Provide the (x, y) coordinate of the cell's center where the given text is located.  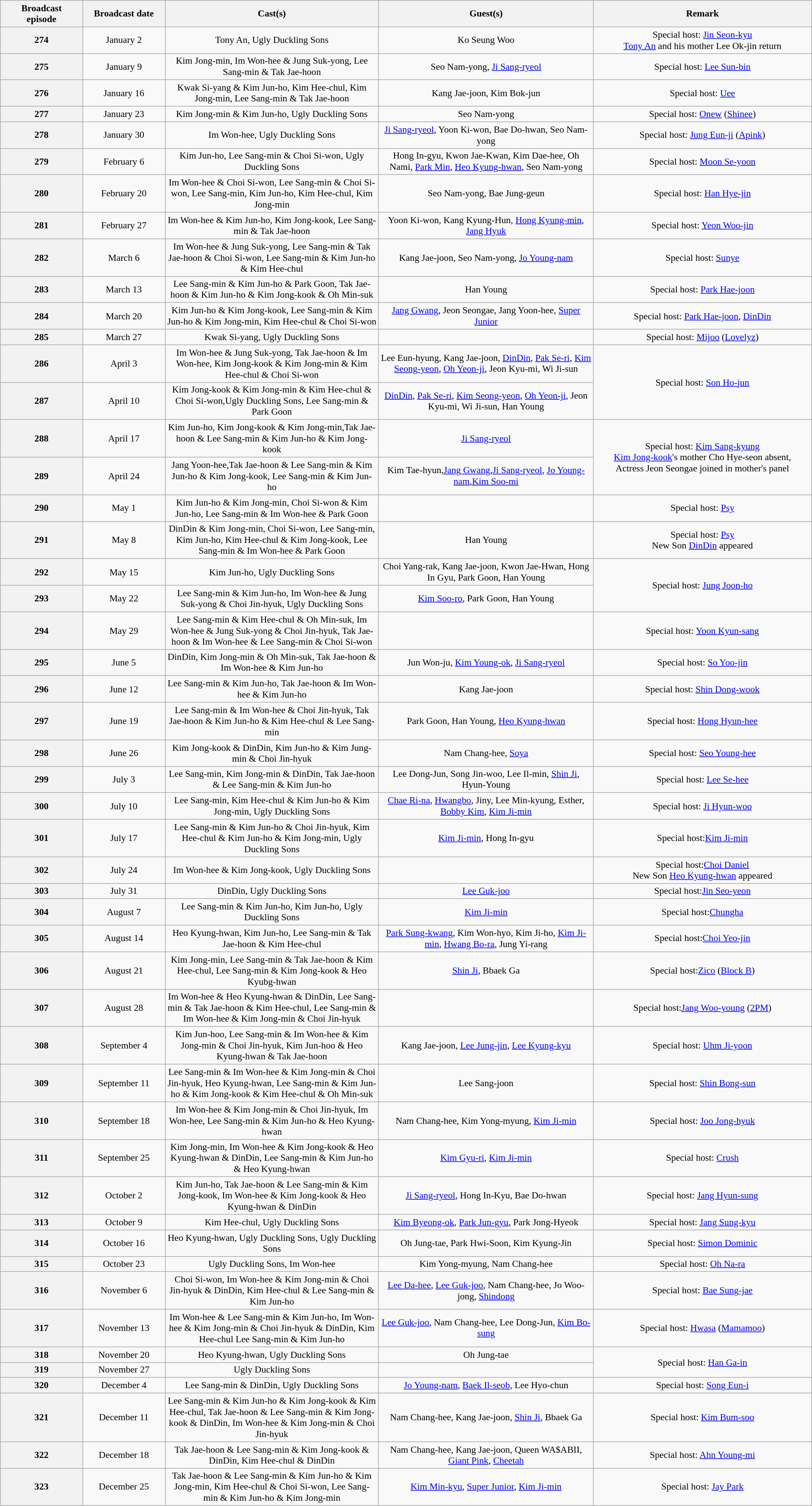
Kim Jong-min, Im Won-hee & Kim Jong-kook & Heo Kyung-hwan & DinDin, Lee Sang-min & Kim Jun-ho & Heo Kyung-hwan (272, 1159)
Broadcast date (124, 14)
Kim Soo-ro, Park Goon, Han Young (486, 599)
September 25 (124, 1159)
Special host: Uhm Ji-yoon (702, 1046)
317 (42, 1328)
Lee Sang-joon (486, 1083)
Jun Won-ju, Kim Young-ok, Ji Sang-ryeol (486, 663)
Ji Sang-ryeol (486, 438)
291 (42, 540)
310 (42, 1120)
June 12 (124, 689)
Special host: Shin Dong-wook (702, 689)
Heo Kyung-hwan, Ugly Duckling Sons, Ugly Duckling Sons (272, 1243)
Special host: Hong Hyun-hee (702, 721)
Im Won-hee & Kim Jong-kook, Ugly Duckling Sons (272, 870)
Special host: Jin Seon-kyuTony An and his mother Lee Ok-jin return (702, 40)
Kim Jong-min, Im Won-hee & Jung Suk-yong, Lee Sang-min & Tak Jae-hoon (272, 67)
Kim Byeong-ok, Park Jun-gyu, Park Jong-Hyeok (486, 1222)
DinDin, Pak Se-ri, Kim Seong-yeon, Oh Yeon-ji, Jeon Kyu-mi, Wi Ji-sun, Han Young (486, 401)
March 27 (124, 337)
April 24 (124, 477)
Im Won-hee & Jung Suk-yong, Lee Sang-min & Tak Jae-hoon & Choi Si-won, Lee Sang-min & Kim Jun-ho & Kim Hee-chul (272, 257)
318 (42, 1355)
Lee Sang-min & Kim Jun-ho, Tak Jae-hoon & Im Won-hee & Kim Jun-ho (272, 689)
Special host: Ji Hyun-woo (702, 806)
July 10 (124, 806)
315 (42, 1264)
October 16 (124, 1243)
Kim Jun-ho & Kim Jong-kook, Lee Sang-min & Kim Jun-ho & Kim Jong-min, Kim Hee-chul & Choi Si-won (272, 316)
Im Won-hee, Ugly Duckling Sons (272, 135)
Special host: Onew (Shinee) (702, 114)
Special host: Jang Hyun-sung (702, 1196)
Broadcastepisode (42, 14)
314 (42, 1243)
February 20 (124, 194)
297 (42, 721)
Special host: Lee Se-hee (702, 780)
March 6 (124, 257)
306 (42, 970)
June 26 (124, 753)
September 11 (124, 1083)
Kang Jae-joon, Lee Jung-jin, Lee Kyung-kyu (486, 1046)
Special host: Seo Young-hee (702, 753)
Cast(s) (272, 14)
Heo Kyung-hwan, Kim Jun-ho, Lee Sang-min & Tak Jae-hoon & Kim Hee-chul (272, 938)
Oh Jung-tae, Park Hwi-Soon, Kim Kyung-Jin (486, 1243)
Special host: Kim Sang-kyung Kim Jong-kook's mother Cho Hye-seon absent, Actress Jeon Seongae joined in mother's panel (702, 458)
278 (42, 135)
Heo Kyung-hwan, Ugly Duckling Sons (272, 1355)
Kang Jae-joon (486, 689)
Special host:Choi Yeo-jin (702, 938)
Lee Da-hee, Lee Guk-joo, Nam Chang-hee, Jo Woo-jong, Shindong (486, 1291)
Lee Sang-min & Kim Jun-ho & Choi Jin-hyuk, Kim Hee-chul & Kim Jun-ho & Kim Jong-min, Ugly Duckling Sons (272, 838)
Kim Hee-chul, Ugly Duckling Sons (272, 1222)
July 24 (124, 870)
Kim Jun-ho, Kim Jong-kook & Kim Jong-min,Tak Jae-hoon & Lee Sang-min & Kim Jun-ho & Kim Jong-kook (272, 438)
276 (42, 94)
299 (42, 780)
Jang Gwang, Jeon Seongae, Jang Yoon-hee, Super Junior (486, 316)
Lee Sang-min & Im Won-hee & Kim Jong-min & Choi Jin-hyuk, Heo Kyung-hwan, Lee Sang-min & Kim Jun-ho & Kim Jong-kook & Kim Hee-chul & Oh Min-suk (272, 1083)
Kim Tae-hyun,Jang Gwang,Ji Sang-ryeol, Jo Young-nam,Kim Soo-mi (486, 477)
281 (42, 225)
Lee Sang-min, Kim Hee-chul & Kim Jun-ho & Kim Jong-min, Ugly Duckling Sons (272, 806)
Special host: Son Ho-jun (702, 382)
303 (42, 891)
Park Sung-kwang, Kim Won-hyo, Kim Ji-ho, Kim Ji-min, Hwang Bo-ra, Jung Yi-rang (486, 938)
321 (42, 1418)
October 23 (124, 1264)
Special host:Choi Daniel New Son Heo Kyung-hwan appeared (702, 870)
April 17 (124, 438)
Special host:Zico (Block B) (702, 970)
308 (42, 1046)
November 20 (124, 1355)
289 (42, 477)
Special host: Mijoo (Lovelyz) (702, 337)
Special host: Crush (702, 1159)
Special host: PsyNew Son DinDin appeared (702, 540)
December 25 (124, 1487)
Special host: Hwasa (Mamamoo) (702, 1328)
May 29 (124, 631)
Choi Yang-rak, Kang Jae-joon, Kwon Jae-Hwan, Hong In Gyu, Park Goon, Han Young (486, 572)
Im Won-hee & Heo Kyung-hwan & DinDin, Lee Sang-min & Tak Jae-hoon & Kim Hee-chul, Lee Sang-min & Im Won-hee & Kim Jong-min & Choi Jin-hyuk (272, 1008)
May 8 (124, 540)
Nam Chang-hee, Kang Jae-joon, Shin Ji, Bbaek Ga (486, 1418)
Kim Jun-ho & Kim Jong-min, Choi Si-won & Kim Jun-ho, Lee Sang-min & Im Won-hee & Park Goon (272, 508)
304 (42, 912)
November 6 (124, 1291)
Special host:Chungha (702, 912)
May 22 (124, 599)
DinDin & Kim Jong-min, Choi Si-won, Lee Sang-min, Kim Jun-ho, Kim Hee-chul & Kim Jong-kook, Lee Sang-min & Im Won-hee & Park Goon (272, 540)
302 (42, 870)
Kim Jong-kook & Kim Jong-min & Kim Hee-chul & Choi Si-won,Ugly Duckling Sons, Lee Sang-min & Park Goon (272, 401)
Im Won-hee & Lee Sang-min & Kim Jun-ho, Im Won-hee & Kim Jong-min & Choi Jin-hyuk & DinDin, Kim Hee-chul Lee Sang-min & Kim Jun-ho (272, 1328)
January 16 (124, 94)
July 31 (124, 891)
284 (42, 316)
Park Goon, Han Young, Heo Kyung-hwan (486, 721)
November 27 (124, 1370)
Special host: Jay Park (702, 1487)
Chae Ri-na, Hwangbo, Jiny, Lee Min-kyung, Esther, Bobby Kim, Kim Ji-min (486, 806)
Ko Seung Woo (486, 40)
Ugly Duckling Sons, Im Won-hee (272, 1264)
January 9 (124, 67)
October 9 (124, 1222)
February 27 (124, 225)
Lee Sang-min & Im Won-hee & Choi Jin-hyuk, Tak Jae-hoon & Kim Jun-ho & Kim Hee-chul & Lee Sang-min (272, 721)
October 2 (124, 1196)
Shin Ji, Bbaek Ga (486, 970)
Oh Jung-tae (486, 1355)
Kim Jun-ho, Lee Sang-min & Choi Si-won, Ugly Duckling Sons (272, 161)
Im Won-hee & Jung Suk-yong, Tak Jae-hoon & Im Won-hee, Kim Jong-kook & Kim Jong-min & Kim Hee-chul & Choi Si-won (272, 364)
Nam Chang-hee, Kang Jae-joon, Queen WA$ABII, Giant Pink, Cheetah (486, 1455)
Kwak Si-yang & Kim Jun-ho, Kim Hee-chul, Kim Jong-min, Lee Sang-min & Tak Jae-hoon (272, 94)
Jo Young-nam, Baek Il-seob, Lee Hyo-chun (486, 1386)
293 (42, 599)
January 23 (124, 114)
Lee Sang-min & DinDin, Ugly Duckling Sons (272, 1386)
Seo Nam-yong, Bae Jung-geun (486, 194)
Special host: Yeon Woo-jin (702, 225)
Kang Jae-joon, Seo Nam-yong, Jo Young-nam (486, 257)
312 (42, 1196)
309 (42, 1083)
280 (42, 194)
Special host: Jang Sung-kyu (702, 1222)
323 (42, 1487)
Special host: Bae Sung-jae (702, 1291)
March 13 (124, 289)
Ugly Duckling Sons (272, 1370)
Special host:Jin Seo-yeon (702, 891)
296 (42, 689)
April 10 (124, 401)
307 (42, 1008)
Jang Yoon-hee,Tak Jae-hoon & Lee Sang-min & Kim Jun-ho & Kim Jong-kook, Lee Sang-min & Kim Jun-ho (272, 477)
Lee Sang-min & Kim Jun-ho & Park Goon, Tak Jae-hoon & Kim Jun-ho & Kim Jong-kook & Oh Min-suk (272, 289)
Im Won-hee & Choi Si-won, Lee Sang-min & Choi Si-won, Lee Sang-min, Kim Jun-ho, Kim Hee-chul, Kim Jong-min (272, 194)
Kim Yong-myung, Nam Chang-hee (486, 1264)
Nam Chang-hee, Kim Yong-myung, Kim Ji-min (486, 1120)
May 15 (124, 572)
DinDin, Kim Jong-min & Oh Min-suk, Tak Jae-hoon & Im Won-hee & Kim Jun-ho (272, 663)
283 (42, 289)
Im Won-hee & Kim Jun-ho, Kim Jong-kook, Lee Sang-min & Tak Jae-hoon (272, 225)
March 20 (124, 316)
December 11 (124, 1418)
Special host: Han Hye-jin (702, 194)
274 (42, 40)
December 18 (124, 1455)
January 30 (124, 135)
Special host: Yoon Kyun-sang (702, 631)
Seo Nam-yong, Ji Sang-ryeol (486, 67)
Tony An, Ugly Duckling Sons (272, 40)
311 (42, 1159)
Special host: Jung Joon-ho (702, 585)
DinDin, Ugly Duckling Sons (272, 891)
Ji Sang-ryeol, Yoon Ki-won, Bae Do-hwan, Seo Nam-yong (486, 135)
286 (42, 364)
275 (42, 67)
300 (42, 806)
Kim Ji-min, Hong In-gyu (486, 838)
December 4 (124, 1386)
Special host: Sunye (702, 257)
292 (42, 572)
Special host: Song Eun-i (702, 1386)
August 28 (124, 1008)
305 (42, 938)
313 (42, 1222)
Special host: Oh Na-ra (702, 1264)
Lee Eun-hyung, Kang Jae-joon, DinDin, Pak Se-ri, Kim Seong-yeon, Oh Yeon-ji, Jeon Kyu-mi, Wi Ji-sun (486, 364)
Lee Dong-Jun, Song Jin-woo, Lee Il-min, Shin Ji, Hyun-Young (486, 780)
Kim Jong-min, Lee Sang-min & Tak Jae-hoon & Kim Hee-chul, Lee Sang-min & Kim Jong-kook & Heo Kyubg-hwan (272, 970)
Hong In-gyu, Kwon Jae-Kwan, Kim Dae-hee, Oh Nami, Park Min, Heo Kyung-hwan, Seo Nam-yong (486, 161)
August 14 (124, 938)
Remark (702, 14)
Guest(s) (486, 14)
288 (42, 438)
Special host:Kim Ji-min (702, 838)
Special host: So Yoo-jin (702, 663)
July 17 (124, 838)
316 (42, 1291)
320 (42, 1386)
Special host: Simon Dominic (702, 1243)
August 7 (124, 912)
Kim Jun-ho, Tak Jae-hoon & Lee Sang-min & Kim Jong-kook, Im Won-hee & Kim Jong-kook & Heo Kyung-hwan & DinDin (272, 1196)
287 (42, 401)
Kim Gyu-ri, Kim Ji-min (486, 1159)
Kim Ji-min (486, 912)
279 (42, 161)
Special host: Moon Se-yoon (702, 161)
Special host: Han Ga-in (702, 1362)
Kim Jong-kook & DinDin, Kim Jun-ho & Kim Jung-min & Choi Jin-hyuk (272, 753)
Ji Sang-ryeol, Hong In-Kyu, Bae Do-hwan (486, 1196)
January 2 (124, 40)
Special host: Kim Bum-soo (702, 1418)
August 21 (124, 970)
Lee Sang-min & Kim Hee-chul & Oh Min-suk, Im Won-hee & Jung Suk-yong & Choi Jin-hyuk, Tak Jae-hoon & Im Won-hee & Lee Sang-min & Choi Si-won (272, 631)
Lee Guk-joo, Nam Chang-hee, Lee Dong-Jun, Kim Bo-sung (486, 1328)
298 (42, 753)
Kim Jun-hoo, Lee Sang-min & Im Won-hee & Kim Jong-min & Choi Jin-hyuk, Kim Jun-hoo & Heo Kyung-hwan & Tak Jae-hoon (272, 1046)
Special host: Park Hae-joon (702, 289)
Lee Sang-min & Kim Jun-ho, Im Won-hee & Jung Suk-yong & Choi Jin-hyuk, Ugly Duckling Sons (272, 599)
294 (42, 631)
Lee Sang-min, Kim Jong-min & DinDin, Tak Jae-hoon & Lee Sang-min & Kim Jun-ho (272, 780)
February 6 (124, 161)
Kim Jun-ho, Ugly Duckling Sons (272, 572)
Kang Jae-joon, Kim Bok-jun (486, 94)
Kim Jong-min & Kim Jun-ho, Ugly Duckling Sons (272, 114)
Special host: Ahn Young-mi (702, 1455)
Lee Guk-joo (486, 891)
Seo Nam-yong (486, 114)
June 5 (124, 663)
September 18 (124, 1120)
282 (42, 257)
Special host: Lee Sun-bin (702, 67)
April 3 (124, 364)
290 (42, 508)
Kwak Si-yang, Ugly Duckling Sons (272, 337)
285 (42, 337)
Special host: Shin Bong-sun (702, 1083)
Special host: Park Hae-joon, DinDin (702, 316)
Choi Si-won, Im Won-hee & Kim Jong-min & Choi Jin-hyuk & DinDin, Kim Hee-chul & Lee Sang-min & Kim Jun-ho (272, 1291)
Tak Jae-hoon & Lee Sang-min & Kim Jun-ho & Kim Jong-min, Kim Hee-chul & Choi Si-won, Lee Sang-min & Kim Jun-ho & Kim Jong-min (272, 1487)
322 (42, 1455)
November 13 (124, 1328)
Special host: Joo Jong-hyuk (702, 1120)
Special host: Uee (702, 94)
Im Won-hee & Kim Jong-min & Choi Jin-hyuk, Im Won-hee, Lee Sang-min & Kim Jun-ho & Heo Kyung-hwan (272, 1120)
319 (42, 1370)
Yoon Ki-won, Kang Kyung-Hun, Hong Kyung-min, Jang Hyuk (486, 225)
Special host: Psy (702, 508)
Tak Jae-hoon & Lee Sang-min & Kim Jong-kook & DinDin, Kim Hee-chul & DinDin (272, 1455)
295 (42, 663)
Nam Chang-hee, Soya (486, 753)
Lee Sang-min & Kim Jun-ho, Kim Jun-ho, Ugly Duckling Sons (272, 912)
May 1 (124, 508)
301 (42, 838)
Kim Min-kyu, Super Junior, Kim Ji-min (486, 1487)
July 3 (124, 780)
Special host: Jung Eun-ji (Apink) (702, 135)
Special host:Jang Woo-young (2PM) (702, 1008)
June 19 (124, 721)
277 (42, 114)
September 4 (124, 1046)
